Identify which cell holds the provided text, then report its (X, Y) central coordinate. 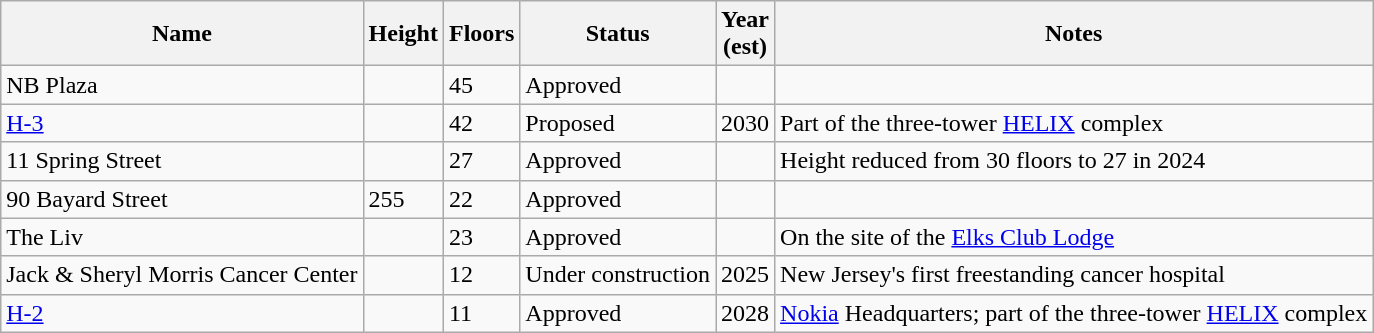
Part of the three-tower HELIX complex (1074, 123)
27 (481, 161)
Name (182, 34)
2030 (746, 123)
Floors (481, 34)
Year(est) (746, 34)
45 (481, 85)
2025 (746, 275)
90 Bayard Street (182, 199)
New Jersey's first freestanding cancer hospital (1074, 275)
Height (403, 34)
42 (481, 123)
2028 (746, 313)
23 (481, 237)
Notes (1074, 34)
Height reduced from 30 floors to 27 in 2024 (1074, 161)
Nokia Headquarters; part of the three-tower HELIX complex (1074, 313)
Jack & Sheryl Morris Cancer Center (182, 275)
H-3 (182, 123)
Proposed (618, 123)
H-2 (182, 313)
11 (481, 313)
NB Plaza (182, 85)
Under construction (618, 275)
11 Spring Street (182, 161)
Status (618, 34)
12 (481, 275)
22 (481, 199)
The Liv (182, 237)
255 (403, 199)
On the site of the Elks Club Lodge (1074, 237)
